From the cell containing the given text, extract its center point as (x, y) coordinate. 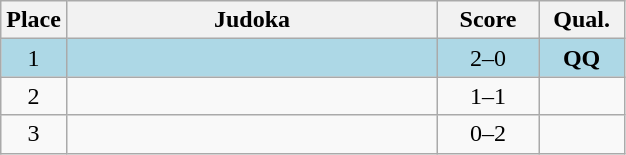
2 (34, 96)
Judoka (252, 20)
Place (34, 20)
2–0 (488, 58)
1 (34, 58)
0–2 (488, 134)
3 (34, 134)
QQ (582, 58)
Qual. (582, 20)
1–1 (488, 96)
Score (488, 20)
